For the text-containing cell, return its midpoint in [x, y] coordinate format. 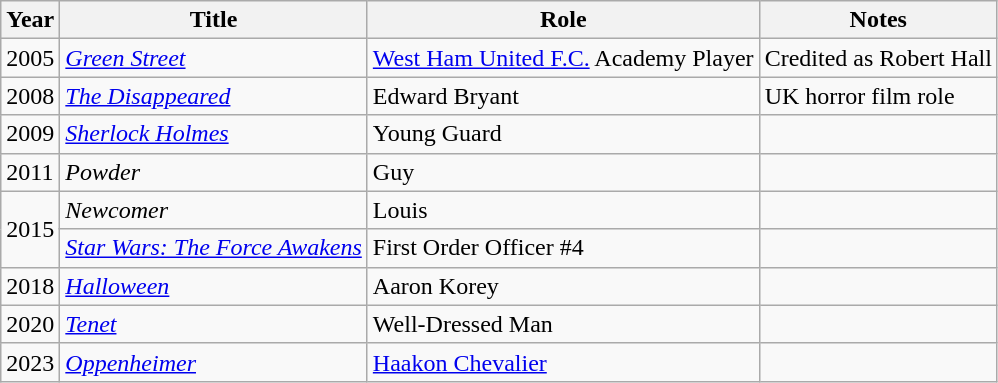
2015 [30, 229]
First Order Officer #4 [563, 248]
Louis [563, 210]
West Ham United F.C. Academy Player [563, 58]
Star Wars: The Force Awakens [214, 248]
Powder [214, 172]
Well-Dressed Man [563, 324]
Newcomer [214, 210]
2023 [30, 362]
Guy [563, 172]
Halloween [214, 286]
2008 [30, 96]
Tenet [214, 324]
Young Guard [563, 134]
Oppenheimer [214, 362]
Green Street [214, 58]
Role [563, 20]
Haakon Chevalier [563, 362]
The Disappeared [214, 96]
2009 [30, 134]
Credited as Robert Hall [878, 58]
Sherlock Holmes [214, 134]
UK horror film role [878, 96]
Edward Bryant [563, 96]
Aaron Korey [563, 286]
Title [214, 20]
2011 [30, 172]
Notes [878, 20]
2018 [30, 286]
2005 [30, 58]
2020 [30, 324]
Year [30, 20]
